Scan for the cell matching the given text and deliver its (x, y) coordinate at center. 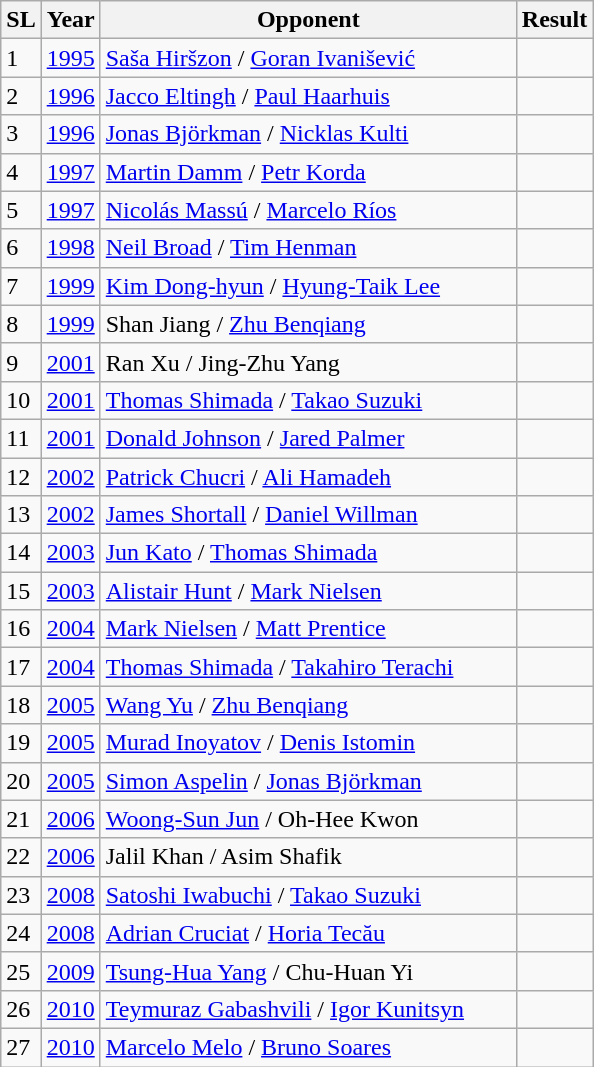
Martin Damm / Petr Korda (308, 172)
12 (21, 477)
Teymuraz Gabashvili / Igor Kunitsyn (308, 1009)
Thomas Shimada / Takao Suzuki (308, 400)
25 (21, 971)
Donald Johnson / Jared Palmer (308, 438)
Jun Kato / Thomas Shimada (308, 553)
5 (21, 210)
4 (21, 172)
6 (21, 248)
8 (21, 324)
Saša Hiršzon / Goran Ivanišević (308, 58)
16 (21, 629)
15 (21, 591)
13 (21, 515)
18 (21, 705)
2009 (70, 971)
1995 (70, 58)
Tsung-Hua Yang / Chu-Huan Yi (308, 971)
14 (21, 553)
21 (21, 819)
17 (21, 667)
Mark Nielsen / Matt Prentice (308, 629)
23 (21, 895)
1998 (70, 248)
Kim Dong-hyun / Hyung-Taik Lee (308, 286)
10 (21, 400)
2 (21, 96)
Marcelo Melo / Bruno Soares (308, 1047)
Result (554, 20)
Thomas Shimada / Takahiro Terachi (308, 667)
27 (21, 1047)
20 (21, 781)
7 (21, 286)
Alistair Hunt / Mark Nielsen (308, 591)
26 (21, 1009)
Murad Inoyatov / Denis Istomin (308, 743)
19 (21, 743)
Year (70, 20)
3 (21, 134)
Patrick Chucri / Ali Hamadeh (308, 477)
9 (21, 362)
Jalil Khan / Asim Shafik (308, 857)
Neil Broad / Tim Henman (308, 248)
22 (21, 857)
Opponent (308, 20)
Jonas Björkman / Nicklas Kulti (308, 134)
Jacco Eltingh / Paul Haarhuis (308, 96)
Woong-Sun Jun / Oh-Hee Kwon (308, 819)
Shan Jiang / Zhu Benqiang (308, 324)
James Shortall / Daniel Willman (308, 515)
Adrian Cruciat / Horia Tecău (308, 933)
Satoshi Iwabuchi / Takao Suzuki (308, 895)
SL (21, 20)
11 (21, 438)
Wang Yu / Zhu Benqiang (308, 705)
1 (21, 58)
Simon Aspelin / Jonas Björkman (308, 781)
24 (21, 933)
Ran Xu / Jing-Zhu Yang (308, 362)
Nicolás Massú / Marcelo Ríos (308, 210)
